Scan for the cell matching the given text and deliver its [X, Y] coordinate at center. 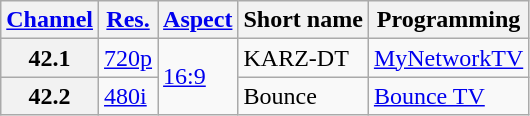
Res. [128, 20]
Aspect [198, 20]
Bounce [303, 96]
MyNetworkTV [448, 58]
KARZ-DT [303, 58]
Programming [448, 20]
Channel [50, 20]
Bounce TV [448, 96]
42.2 [50, 96]
720p [128, 58]
Short name [303, 20]
42.1 [50, 58]
16:9 [198, 77]
480i [128, 96]
